Output the [X, Y] coordinate of the center of the cell containing the given text.  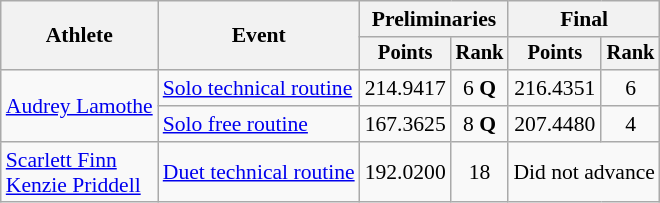
214.9417 [406, 88]
18 [480, 172]
Solo free routine [259, 124]
Solo technical routine [259, 88]
Audrey Lamothe [80, 106]
Athlete [80, 36]
4 [630, 124]
Final [584, 19]
Scarlett Finn Kenzie Priddell [80, 172]
Event [259, 36]
192.0200 [406, 172]
Duet technical routine [259, 172]
6 [630, 88]
207.4480 [554, 124]
6 Q [480, 88]
Preliminaries [434, 19]
Did not advance [584, 172]
216.4351 [554, 88]
167.3625 [406, 124]
8 Q [480, 124]
